Provide the (x, y) coordinate of the cell's center where the given text is located.  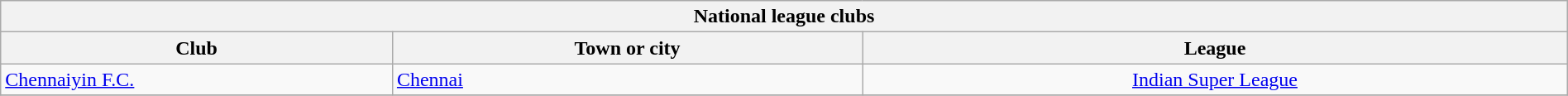
Chennai (627, 79)
Chennaiyin F.C. (197, 79)
Town or city (627, 48)
National league clubs (784, 17)
Club (197, 48)
Indian Super League (1216, 79)
League (1216, 48)
